Capture the cell that displays the provided text and extract its (x, y) central coordinate. 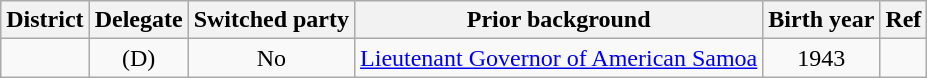
No (271, 58)
District (45, 20)
Ref (904, 20)
Delegate (138, 20)
Switched party (271, 20)
(D) (138, 58)
Lieutenant Governor of American Samoa (559, 58)
1943 (822, 58)
Prior background (559, 20)
Birth year (822, 20)
